Locate the cell with the specified text and output its (x, y) center coordinate. 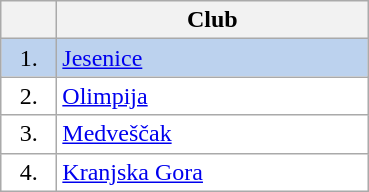
1. (29, 58)
4. (29, 172)
Medveščak (212, 134)
Olimpija (212, 96)
2. (29, 96)
3. (29, 134)
Jesenice (212, 58)
Kranjska Gora (212, 172)
Club (212, 20)
